For the text-containing cell, return its midpoint in [X, Y] coordinate format. 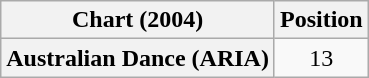
Australian Dance (ARIA) [138, 58]
Position [321, 20]
13 [321, 58]
Chart (2004) [138, 20]
